Determine the (x, y) coordinate at the center of the cell enclosing the given text.  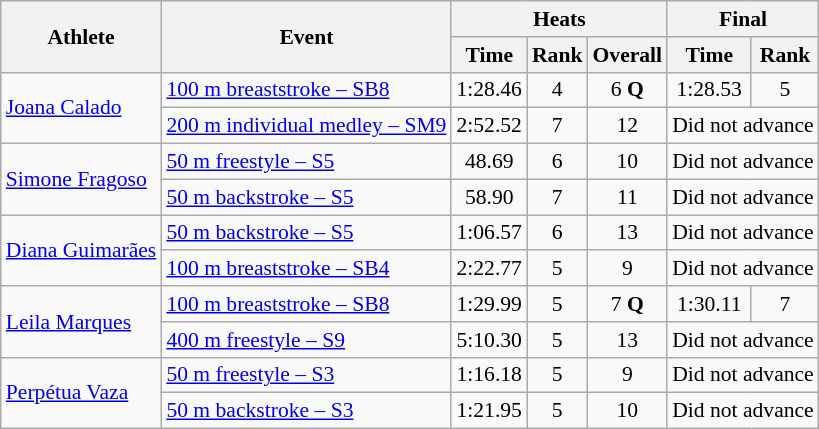
Heats (559, 19)
6 Q (627, 90)
1:06.57 (488, 233)
Joana Calado (82, 108)
Diana Guimarães (82, 250)
50 m freestyle – S5 (306, 162)
Final (743, 19)
12 (627, 126)
7 Q (627, 304)
2:52.52 (488, 126)
200 m individual medley – SM9 (306, 126)
1:30.11 (709, 304)
1:28.46 (488, 90)
1:28.53 (709, 90)
400 m freestyle – S9 (306, 340)
2:22.77 (488, 269)
5:10.30 (488, 340)
11 (627, 197)
4 (558, 90)
Event (306, 36)
Leila Marques (82, 322)
58.90 (488, 197)
Perpétua Vaza (82, 392)
Simone Fragoso (82, 180)
50 m backstroke – S3 (306, 411)
Overall (627, 55)
Athlete (82, 36)
100 m breaststroke – SB4 (306, 269)
1:16.18 (488, 375)
1:29.99 (488, 304)
50 m freestyle – S3 (306, 375)
1:21.95 (488, 411)
48.69 (488, 162)
